Return the [x, y] coordinate for the center point of the cell that contains the specified text.  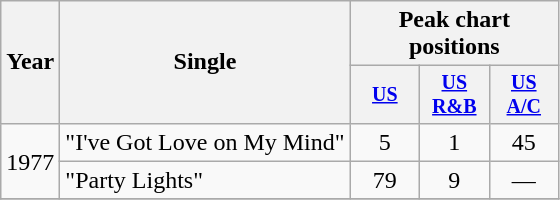
1 [454, 142]
US [384, 94]
5 [384, 142]
"I've Got Love on My Mind" [205, 142]
Single [205, 62]
USR&B [454, 94]
9 [454, 180]
— [524, 180]
Year [30, 62]
USA/C [524, 94]
1977 [30, 161]
Peak chart positions [454, 34]
"Party Lights" [205, 180]
79 [384, 180]
45 [524, 142]
